Pinpoint the cell where the given text exists, returning its (X, Y) midpoint coordinate. 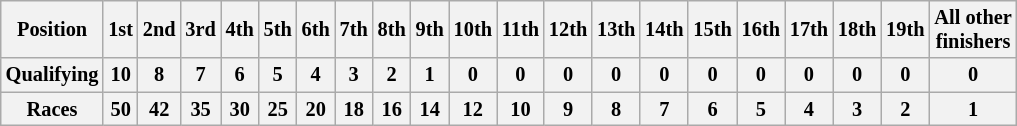
16 (392, 109)
35 (200, 109)
8th (392, 29)
17th (809, 29)
14 (430, 109)
2nd (160, 29)
All otherfinishers (972, 29)
15th (712, 29)
6th (316, 29)
Position (52, 29)
9 (568, 109)
11th (520, 29)
30 (240, 109)
Races (52, 109)
18 (354, 109)
Qualifying (52, 75)
20 (316, 109)
4th (240, 29)
10th (473, 29)
18th (857, 29)
42 (160, 109)
5th (278, 29)
14th (664, 29)
1st (120, 29)
25 (278, 109)
16th (761, 29)
13th (616, 29)
12th (568, 29)
3rd (200, 29)
50 (120, 109)
12 (473, 109)
9th (430, 29)
19th (905, 29)
7th (354, 29)
